Extract the (X, Y) coordinate from the center of the cell holding the provided text.  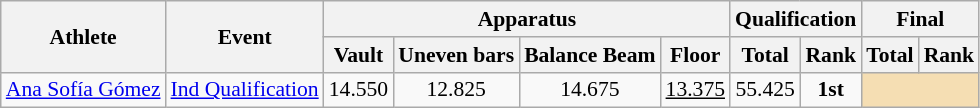
Floor (696, 55)
Vault (358, 55)
Qualification (796, 19)
Athlete (84, 36)
12.825 (456, 90)
Final (920, 19)
14.675 (590, 90)
Event (245, 36)
Balance Beam (590, 55)
Apparatus (527, 19)
55.425 (765, 90)
Ind Qualification (245, 90)
1st (830, 90)
Ana Sofía Gómez (84, 90)
14.550 (358, 90)
Uneven bars (456, 55)
13.375 (696, 90)
